Output the (X, Y) coordinate of the center of the cell containing the given text.  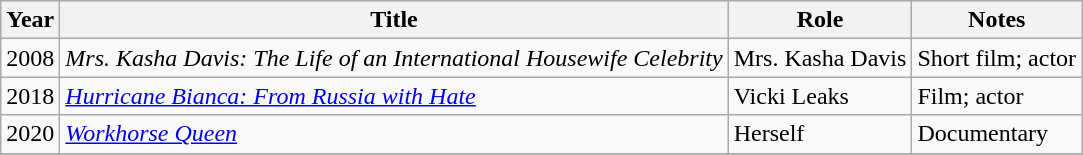
Herself (820, 134)
Vicki Leaks (820, 96)
Mrs. Kasha Davis: The Life of an International Housewife Celebrity (394, 58)
Title (394, 20)
Year (30, 20)
Documentary (997, 134)
Role (820, 20)
Workhorse Queen (394, 134)
Notes (997, 20)
Mrs. Kasha Davis (820, 58)
Film; actor (997, 96)
Hurricane Bianca: From Russia with Hate (394, 96)
Short film; actor (997, 58)
2018 (30, 96)
2008 (30, 58)
2020 (30, 134)
